Pinpoint the cell where the given text exists, returning its (X, Y) midpoint coordinate. 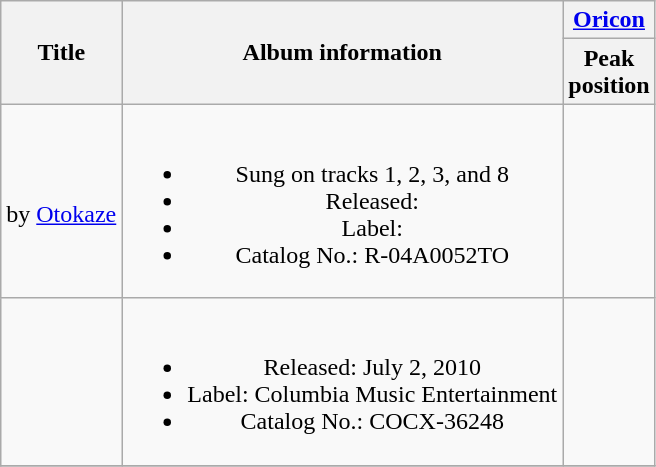
Title (62, 52)
Released: July 2, 2010Label: Columbia Music EntertainmentCatalog No.: COCX-36248 (342, 382)
Oricon (609, 20)
Album information (342, 52)
by Otokaze (62, 201)
Sung on tracks 1, 2, 3, and 8Released:Label:Catalog No.: R-04A0052TO (342, 201)
Peakposition (609, 72)
